Capture the cell that displays the provided text and extract its (X, Y) central coordinate. 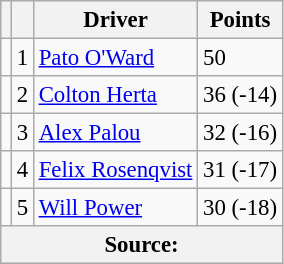
Felix Rosenqvist (115, 170)
Driver (115, 20)
31 (-17) (240, 170)
50 (240, 58)
Points (240, 20)
32 (-16) (240, 133)
4 (22, 170)
Pato O'Ward (115, 58)
Will Power (115, 208)
3 (22, 133)
36 (-14) (240, 95)
5 (22, 208)
2 (22, 95)
30 (-18) (240, 208)
Alex Palou (115, 133)
Colton Herta (115, 95)
Source: (142, 245)
1 (22, 58)
